Determine the (X, Y) coordinate at the center of the cell enclosing the given text.  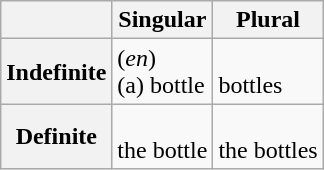
Indefinite (56, 72)
Plural (268, 20)
bottles (268, 72)
Singular (162, 20)
(en) (a) bottle (162, 72)
the bottle (162, 136)
the bottles (268, 136)
Definite (56, 136)
